Capture the cell that displays the provided text and extract its (x, y) central coordinate. 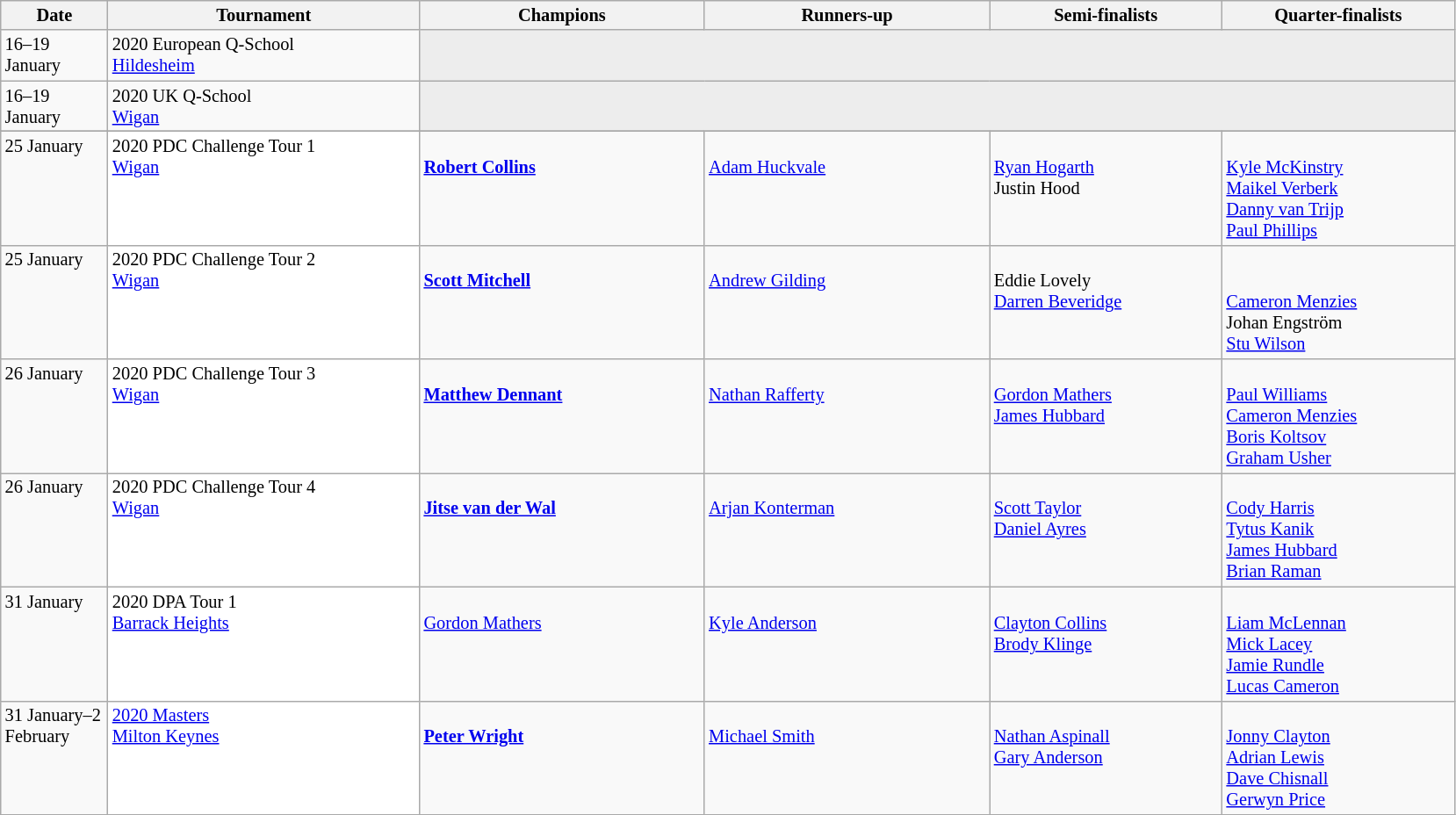
Cody Harris Tytus Kanik James Hubbard Brian Raman (1338, 530)
Peter Wright (562, 758)
Gordon Mathers (562, 644)
Kyle Anderson (847, 644)
Andrew Gilding (847, 302)
Jitse van der Wal (562, 530)
Cameron Menzies Johan Engström Stu Wilson (1338, 302)
Michael Smith (847, 758)
2020 PDC Challenge Tour 3 Wigan (263, 416)
Adam Huckvale (847, 188)
Scott Mitchell (562, 302)
Ryan Hogarth Justin Hood (1106, 188)
Quarter-finalists (1338, 15)
Semi-finalists (1106, 15)
Nathan Aspinall Gary Anderson (1106, 758)
31 January–2 February (54, 758)
Kyle McKinstry Maikel Verberk Danny van Trijp Paul Phillips (1338, 188)
Champions (562, 15)
Tournament (263, 15)
2020 UK Q-School Wigan (263, 106)
Paul Williams Cameron Menzies Boris Koltsov Graham Usher (1338, 416)
Eddie Lovely Darren Beveridge (1106, 302)
Liam McLennan Mick Lacey Jamie Rundle Lucas Cameron (1338, 644)
Nathan Rafferty (847, 416)
2020 Masters Milton Keynes (263, 758)
Gordon Mathers James Hubbard (1106, 416)
Scott Taylor Daniel Ayres (1106, 530)
2020 PDC Challenge Tour 4 Wigan (263, 530)
2020 DPA Tour 1 Barrack Heights (263, 644)
Runners-up (847, 15)
Matthew Dennant (562, 416)
Robert Collins (562, 188)
2020 European Q-School Hildesheim (263, 55)
Date (54, 15)
31 January (54, 644)
2020 PDC Challenge Tour 2 Wigan (263, 302)
2020 PDC Challenge Tour 1 Wigan (263, 188)
Arjan Konterman (847, 530)
Clayton Collins Brody Klinge (1106, 644)
Jonny Clayton Adrian Lewis Dave Chisnall Gerwyn Price (1338, 758)
